Search for the cell housing the specified text and yield its (X, Y) center coordinate. 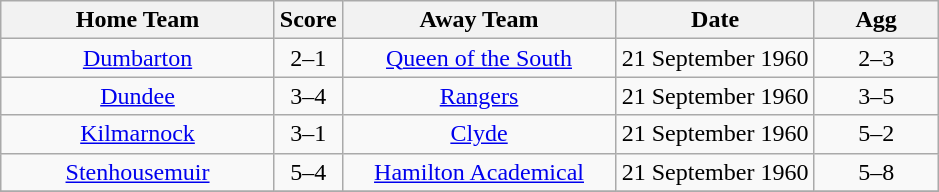
5–4 (308, 172)
Dumbarton (138, 58)
Stenhousemuir (138, 172)
3–1 (308, 134)
Agg (876, 20)
2–3 (876, 58)
Kilmarnock (138, 134)
3–4 (308, 96)
5–2 (876, 134)
Home Team (138, 20)
Date (716, 20)
2–1 (308, 58)
Clyde (479, 134)
Rangers (479, 96)
Hamilton Academical (479, 172)
Score (308, 20)
Queen of the South (479, 58)
Away Team (479, 20)
5–8 (876, 172)
3–5 (876, 96)
Dundee (138, 96)
